Determine the [X, Y] coordinate at the center of the cell enclosing the given text.  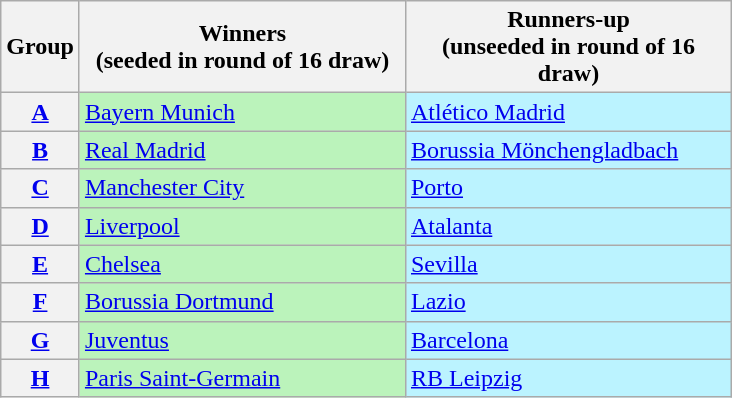
Paris Saint-Germain [242, 378]
F [40, 302]
Group [40, 47]
A [40, 112]
RB Leipzig [568, 378]
Porto [568, 188]
Sevilla [568, 264]
Borussia Dortmund [242, 302]
Chelsea [242, 264]
E [40, 264]
H [40, 378]
D [40, 226]
Runners-up(unseeded in round of 16 draw) [568, 47]
Bayern Munich [242, 112]
Lazio [568, 302]
Juventus [242, 340]
B [40, 150]
Real Madrid [242, 150]
G [40, 340]
Atalanta [568, 226]
Manchester City [242, 188]
Barcelona [568, 340]
Borussia Mönchengladbach [568, 150]
Atlético Madrid [568, 112]
Liverpool [242, 226]
Winners(seeded in round of 16 draw) [242, 47]
C [40, 188]
